Return [x, y] of the center of cell containing provided text 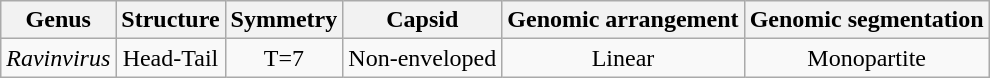
Symmetry [284, 20]
Capsid [422, 20]
Genomic segmentation [866, 20]
Monopartite [866, 58]
Ravinvirus [58, 58]
Non-enveloped [422, 58]
Structure [170, 20]
T=7 [284, 58]
Head-Tail [170, 58]
Linear [623, 58]
Genomic arrangement [623, 20]
Genus [58, 20]
